Locate the cell with the specified text and output its (X, Y) center coordinate. 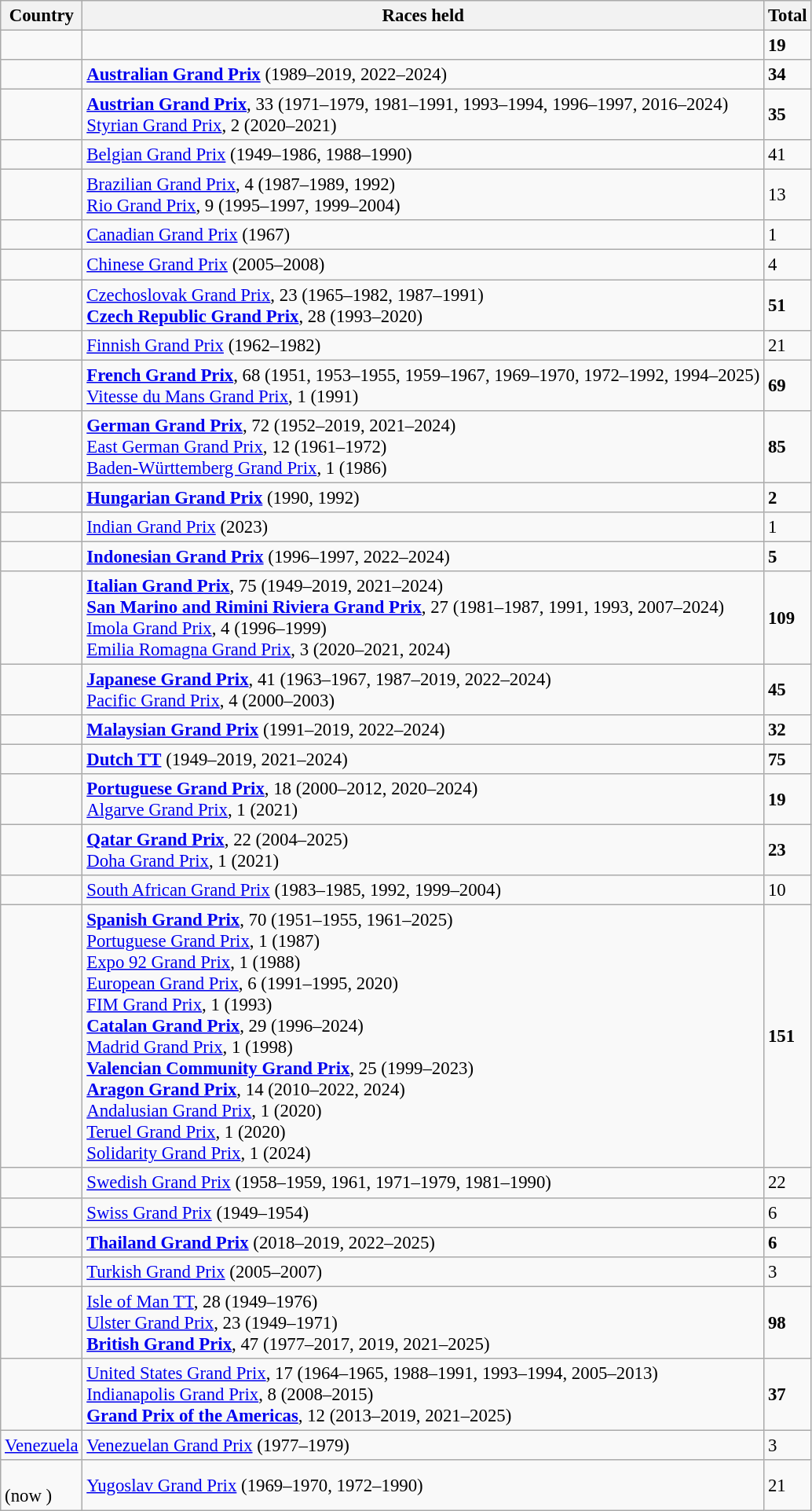
Total (788, 16)
151 (788, 1037)
34 (788, 75)
35 (788, 115)
69 (788, 385)
Isle of Man TT, 28 (1949–1976)Ulster Grand Prix, 23 (1949–1971)British Grand Prix, 47 (1977–2017, 2019, 2021–2025) (423, 1322)
22 (788, 1183)
Indonesian Grand Prix (1996–1997, 2022–2024) (423, 556)
98 (788, 1322)
45 (788, 690)
Country (42, 16)
Yugoslav Grand Prix (1969–1970, 1972–1990) (423, 1485)
Races held (423, 16)
(now ) (42, 1485)
Finnish Grand Prix (1962–1982) (423, 345)
French Grand Prix, 68 (1951, 1953–1955, 1959–1967, 1969–1970, 1972–1992, 1994–2025)Vitesse du Mans Grand Prix, 1 (1991) (423, 385)
Malaysian Grand Prix (1991–2019, 2022–2024) (423, 730)
Portuguese Grand Prix, 18 (2000–2012, 2020–2024)Algarve Grand Prix, 1 (2021) (423, 800)
Venezuelan Grand Prix (1977–1979) (423, 1445)
German Grand Prix, 72 (1952–2019, 2021–2024)East German Grand Prix, 12 (1961–1972)Baden-Württemberg Grand Prix, 1 (1986) (423, 446)
109 (788, 618)
Indian Grand Prix (2023) (423, 527)
32 (788, 730)
Czechoslovak Grand Prix, 23 (1965–1982, 1987–1991)Czech Republic Grand Prix, 28 (1993–2020) (423, 305)
South African Grand Prix (1983–1985, 1992, 1999–2004) (423, 890)
Japanese Grand Prix, 41 (1963–1967, 1987–2019, 2022–2024)Pacific Grand Prix, 4 (2000–2003) (423, 690)
Hungarian Grand Prix (1990, 1992) (423, 497)
2 (788, 497)
Chinese Grand Prix (2005–2008) (423, 265)
23 (788, 850)
Brazilian Grand Prix, 4 (1987–1989, 1992)Rio Grand Prix, 9 (1995–1997, 1999–2004) (423, 195)
5 (788, 556)
4 (788, 265)
51 (788, 305)
Belgian Grand Prix (1949–1986, 1988–1990) (423, 155)
10 (788, 890)
85 (788, 446)
Canadian Grand Prix (1967) (423, 235)
Qatar Grand Prix, 22 (2004–2025)Doha Grand Prix, 1 (2021) (423, 850)
75 (788, 760)
Thailand Grand Prix (2018–2019, 2022–2025) (423, 1242)
Swedish Grand Prix (1958–1959, 1961, 1971–1979, 1981–1990) (423, 1183)
Dutch TT (1949–2019, 2021–2024) (423, 760)
Australian Grand Prix (1989–2019, 2022–2024) (423, 75)
Austrian Grand Prix, 33 (1971–1979, 1981–1991, 1993–1994, 1996–1997, 2016–2024)Styrian Grand Prix, 2 (2020–2021) (423, 115)
41 (788, 155)
Swiss Grand Prix (1949–1954) (423, 1212)
37 (788, 1395)
Venezuela (42, 1445)
Turkish Grand Prix (2005–2007) (423, 1271)
13 (788, 195)
